Return the (X, Y) coordinate for the center point of the cell that contains the specified text.  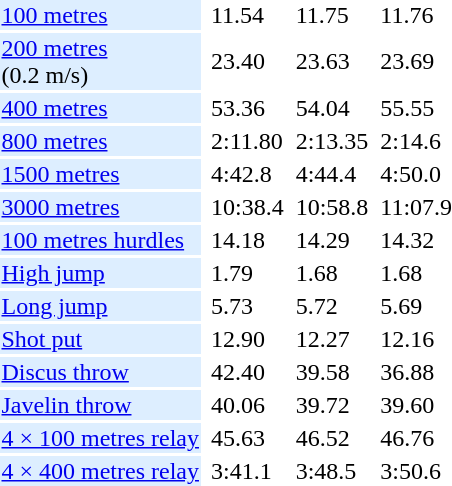
4 × 400 metres relay (100, 471)
100 metres (100, 15)
4 × 100 metres relay (100, 438)
4:44.4 (332, 174)
12.27 (332, 339)
3:41.1 (247, 471)
800 metres (100, 141)
45.63 (247, 438)
23.40 (247, 62)
Javelin throw (100, 405)
5.72 (332, 306)
54.04 (332, 108)
1500 metres (100, 174)
39.72 (332, 405)
5.73 (247, 306)
14.18 (247, 240)
39.58 (332, 372)
11.75 (332, 15)
10:38.4 (247, 207)
4:42.8 (247, 174)
42.40 (247, 372)
3:48.5 (332, 471)
Discus throw (100, 372)
2:13.35 (332, 141)
46.52 (332, 438)
200 metres (0.2 m/s) (100, 62)
2:11.80 (247, 141)
Shot put (100, 339)
3000 metres (100, 207)
14.29 (332, 240)
10:58.8 (332, 207)
1.68 (332, 273)
400 metres (100, 108)
High jump (100, 273)
100 metres hurdles (100, 240)
11.54 (247, 15)
23.63 (332, 62)
53.36 (247, 108)
1.79 (247, 273)
12.90 (247, 339)
40.06 (247, 405)
Long jump (100, 306)
